For the text-containing cell, return its midpoint in (x, y) coordinate format. 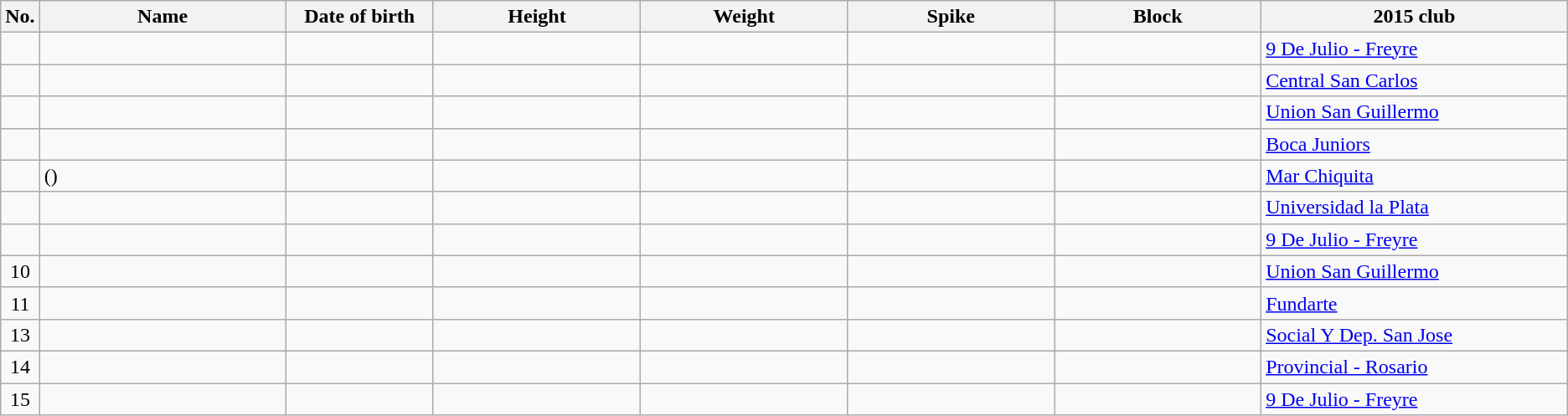
Central San Carlos (1415, 80)
Social Y Dep. San Jose (1415, 335)
Universidad la Plata (1415, 208)
No. (20, 17)
Name (162, 17)
() (162, 176)
Weight (744, 17)
15 (20, 399)
Fundarte (1415, 303)
13 (20, 335)
2015 club (1415, 17)
Spike (952, 17)
11 (20, 303)
14 (20, 367)
Height (536, 17)
Date of birth (359, 17)
Boca Juniors (1415, 144)
Block (1158, 17)
10 (20, 271)
Provincial - Rosario (1415, 367)
Mar Chiquita (1415, 176)
